Output the [X, Y] coordinate of the center of the cell containing the given text.  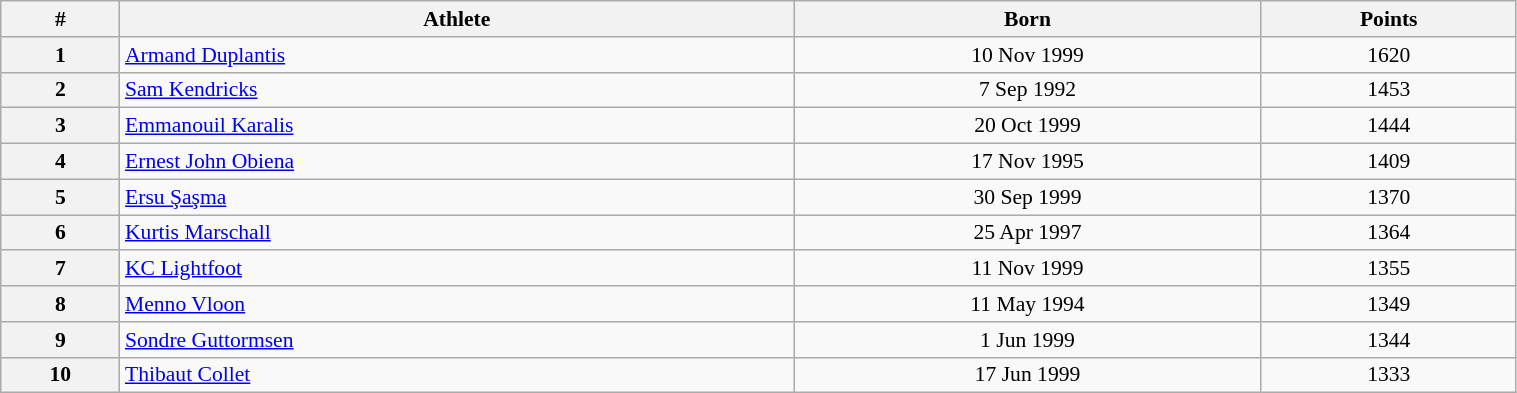
Ersu Şaşma [457, 197]
11 May 1994 [1028, 304]
20 Oct 1999 [1028, 126]
1409 [1388, 162]
Born [1028, 19]
10 Nov 1999 [1028, 55]
Ernest John Obiena [457, 162]
3 [60, 126]
1453 [1388, 90]
6 [60, 233]
10 [60, 375]
1364 [1388, 233]
Athlete [457, 19]
2 [60, 90]
8 [60, 304]
1370 [1388, 197]
1 Jun 1999 [1028, 340]
1355 [1388, 269]
17 Nov 1995 [1028, 162]
1620 [1388, 55]
9 [60, 340]
Sam Kendricks [457, 90]
4 [60, 162]
1344 [1388, 340]
11 Nov 1999 [1028, 269]
Sondre Guttormsen [457, 340]
5 [60, 197]
Thibaut Collet [457, 375]
25 Apr 1997 [1028, 233]
Points [1388, 19]
17 Jun 1999 [1028, 375]
30 Sep 1999 [1028, 197]
7 [60, 269]
Kurtis Marschall [457, 233]
# [60, 19]
1 [60, 55]
KC Lightfoot [457, 269]
Emmanouil Karalis [457, 126]
Menno Vloon [457, 304]
Armand Duplantis [457, 55]
1333 [1388, 375]
7 Sep 1992 [1028, 90]
1349 [1388, 304]
1444 [1388, 126]
